Output the [x, y] coordinate of the center of the cell containing the given text.  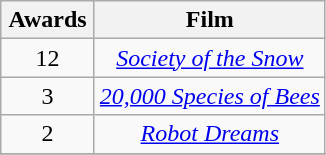
20,000 Species of Bees [210, 96]
Society of the Snow [210, 58]
Awards [48, 20]
Robot Dreams [210, 134]
2 [48, 134]
12 [48, 58]
3 [48, 96]
Film [210, 20]
